Capture the cell that displays the provided text and extract its (X, Y) central coordinate. 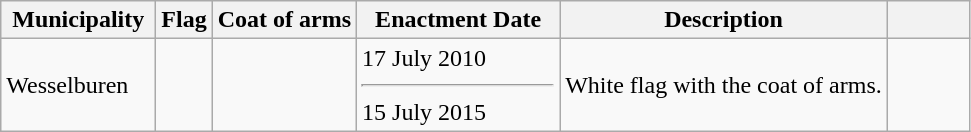
Wesselburen (78, 85)
Coat of arms (284, 20)
17 July 201015 July 2015 (458, 85)
Description (724, 20)
Flag (184, 20)
White flag with the coat of arms. (724, 85)
Enactment Date (458, 20)
Municipality (78, 20)
